Detect which cell encompasses the target text, then output its (X, Y) center coordinate. 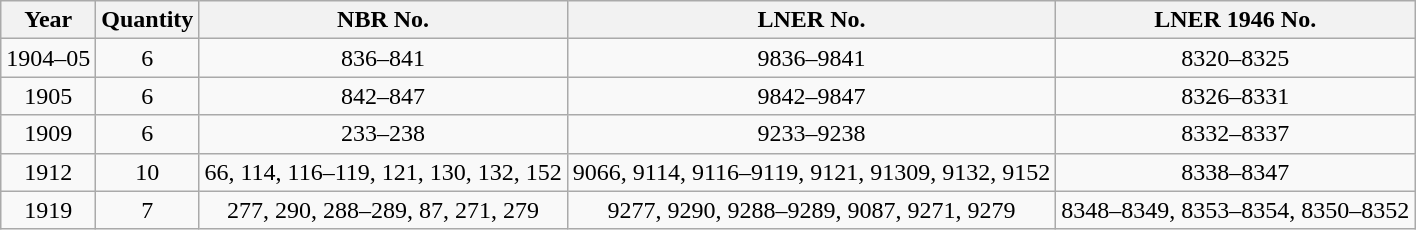
8320–8325 (1236, 58)
1909 (48, 134)
1919 (48, 210)
NBR No. (383, 20)
10 (148, 172)
Year (48, 20)
9277, 9290, 9288–9289, 9087, 9271, 9279 (811, 210)
277, 290, 288–289, 87, 271, 279 (383, 210)
836–841 (383, 58)
9066, 9114, 9116–9119, 9121, 91309, 9132, 9152 (811, 172)
8348–8349, 8353–8354, 8350–8352 (1236, 210)
8332–8337 (1236, 134)
8326–8331 (1236, 96)
66, 114, 116–119, 121, 130, 132, 152 (383, 172)
1905 (48, 96)
LNER 1946 No. (1236, 20)
LNER No. (811, 20)
9842–9847 (811, 96)
1912 (48, 172)
9836–9841 (811, 58)
8338–8347 (1236, 172)
9233–9238 (811, 134)
7 (148, 210)
Quantity (148, 20)
842–847 (383, 96)
233–238 (383, 134)
1904–05 (48, 58)
